Locate the cell with the specified text and output its [X, Y] center coordinate. 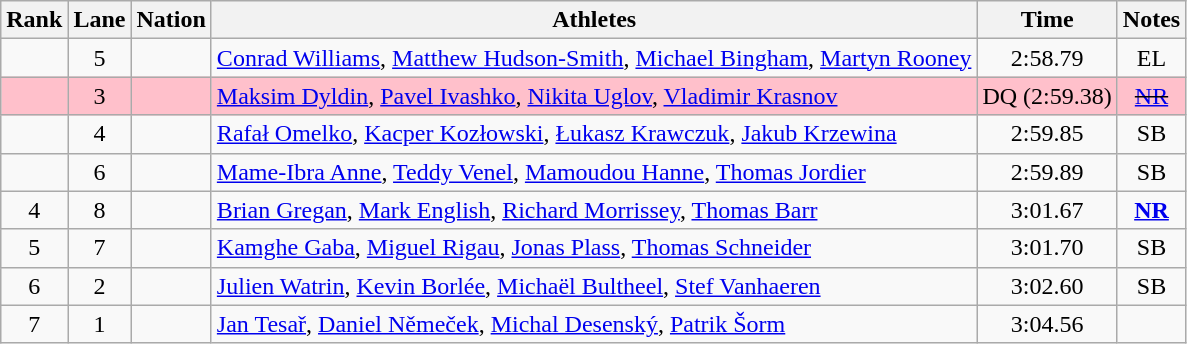
8 [100, 210]
Rank [34, 20]
EL [1151, 58]
2:59.89 [1047, 172]
Kamghe Gaba, Miguel Rigau, Jonas Plass, Thomas Schneider [594, 248]
2:58.79 [1047, 58]
3:01.67 [1047, 210]
2:59.85 [1047, 134]
3:04.56 [1047, 324]
Maksim Dyldin, Pavel Ivashko, Nikita Uglov, Vladimir Krasnov [594, 96]
Julien Watrin, Kevin Borlée, Michaël Bultheel, Stef Vanhaeren [594, 286]
Nation [171, 20]
Jan Tesař, Daniel Němeček, Michal Desenský, Patrik Šorm [594, 324]
Brian Gregan, Mark English, Richard Morrissey, Thomas Barr [594, 210]
Lane [100, 20]
Notes [1151, 20]
1 [100, 324]
2 [100, 286]
DQ (2:59.38) [1047, 96]
3 [100, 96]
3:01.70 [1047, 248]
3:02.60 [1047, 286]
Rafał Omelko, Kacper Kozłowski, Łukasz Krawczuk, Jakub Krzewina [594, 134]
Mame-Ibra Anne, Teddy Venel, Mamoudou Hanne, Thomas Jordier [594, 172]
Time [1047, 20]
Athletes [594, 20]
Conrad Williams, Matthew Hudson-Smith, Michael Bingham, Martyn Rooney [594, 58]
